Determine the (X, Y) coordinate at the center of the cell enclosing the given text.  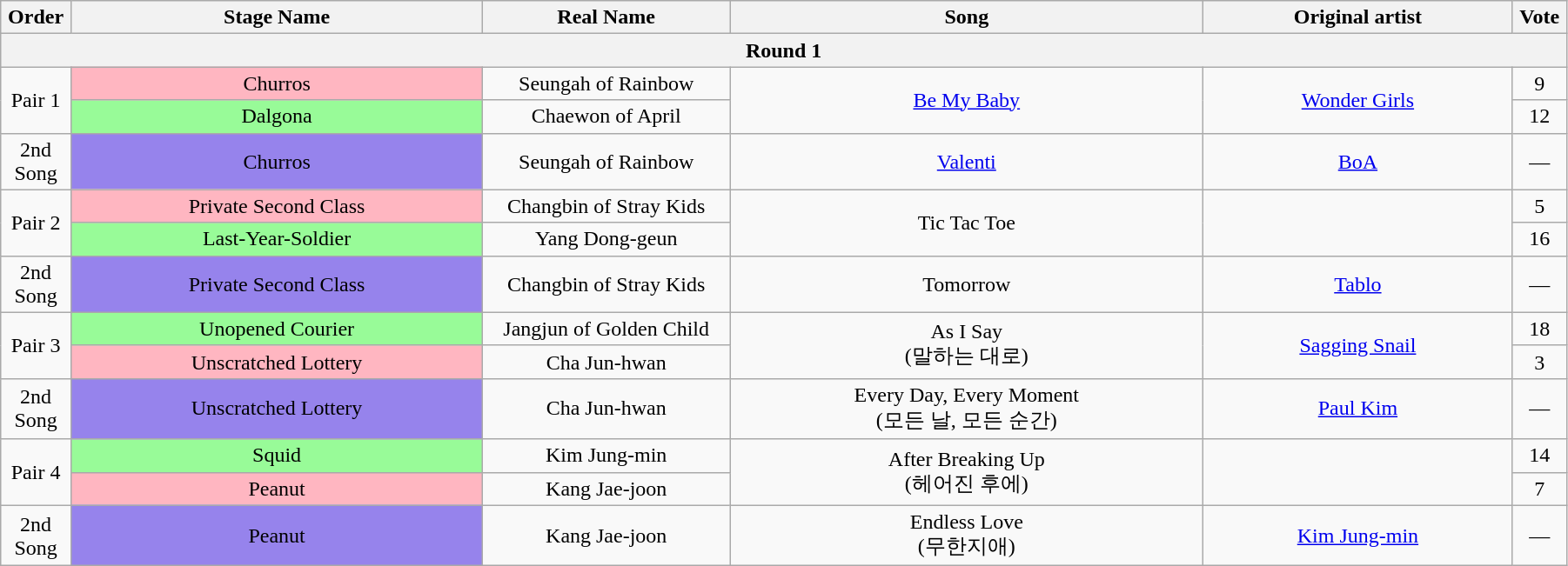
Sagging Snail (1357, 345)
Song (967, 17)
After Breaking Up(헤어진 후에) (967, 472)
Pair 3 (37, 345)
Paul Kim (1357, 409)
Jangjun of Golden Child (606, 329)
Tic Tac Toe (967, 223)
Real Name (606, 17)
Pair 2 (37, 223)
Stage Name (277, 17)
3 (1540, 362)
Vote (1540, 17)
Pair 1 (37, 100)
Pair 4 (37, 472)
As I Say(말하는 대로) (967, 345)
Unopened Courier (277, 329)
Squid (277, 456)
Original artist (1357, 17)
Tomorrow (967, 283)
16 (1540, 239)
Valenti (967, 162)
7 (1540, 489)
Dalgona (277, 117)
Order (37, 17)
Round 1 (784, 50)
Endless Love(무한지애) (967, 536)
12 (1540, 117)
18 (1540, 329)
Last-Year-Soldier (277, 239)
5 (1540, 206)
9 (1540, 83)
Yang Dong-geun (606, 239)
Chaewon of April (606, 117)
14 (1540, 456)
BoA (1357, 162)
Wonder Girls (1357, 100)
Tablo (1357, 283)
Every Day, Every Moment(모든 날, 모든 순간) (967, 409)
Be My Baby (967, 100)
